Output the [x, y] coordinate of the center of the cell containing the given text.  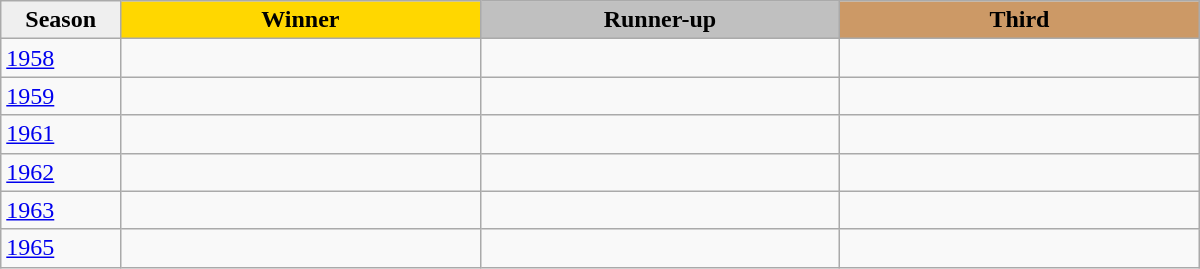
1963 [61, 210]
1958 [61, 58]
Third [1020, 20]
1959 [61, 96]
1961 [61, 134]
Runner-up [660, 20]
Winner [301, 20]
Season [61, 20]
1965 [61, 248]
1962 [61, 172]
